Detect which cell encompasses the target text, then output its (x, y) center coordinate. 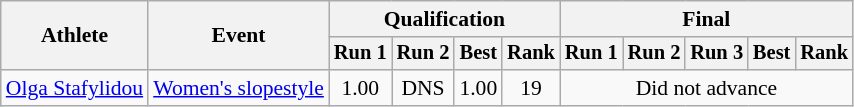
Did not advance (706, 88)
19 (531, 88)
Olga Stafylidou (74, 88)
Athlete (74, 36)
Run 3 (716, 54)
DNS (424, 88)
Final (706, 19)
Event (238, 36)
Qualification (444, 19)
Women's slopestyle (238, 88)
